Search for the cell housing the specified text and yield its (x, y) center coordinate. 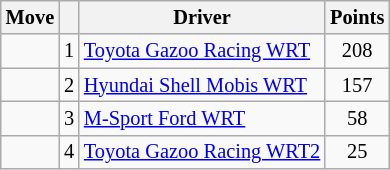
4 (69, 152)
25 (357, 152)
Hyundai Shell Mobis WRT (202, 85)
58 (357, 118)
157 (357, 85)
1 (69, 51)
3 (69, 118)
Driver (202, 17)
Toyota Gazoo Racing WRT (202, 51)
Points (357, 17)
M-Sport Ford WRT (202, 118)
Toyota Gazoo Racing WRT2 (202, 152)
2 (69, 85)
208 (357, 51)
Move (30, 17)
